Extract the (X, Y) coordinate from the center of the cell holding the provided text.  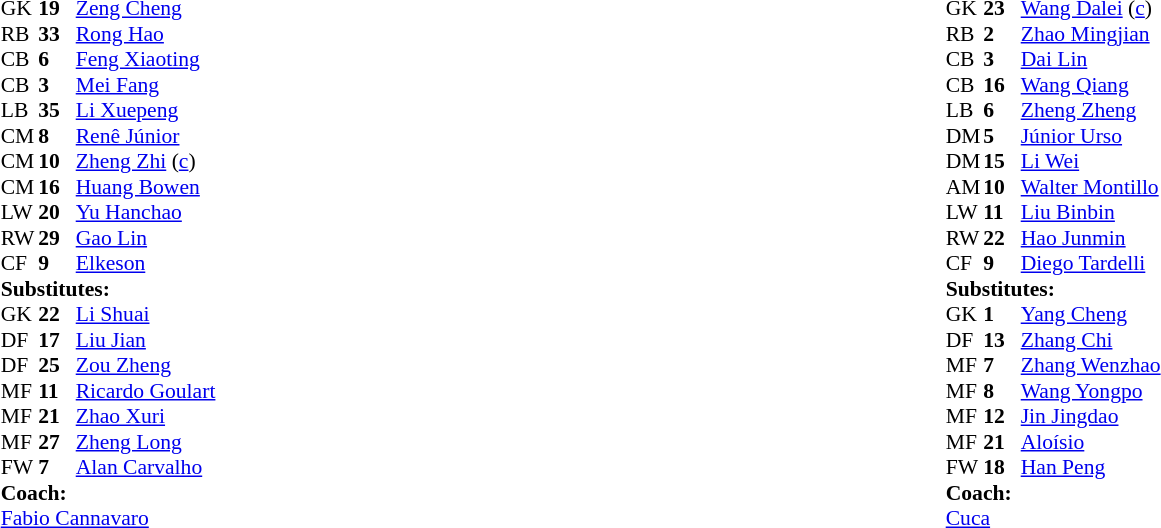
Liu Jian (146, 340)
29 (57, 238)
Li Xuepeng (146, 111)
12 (1002, 417)
Zhao Mingjian (1091, 34)
Jin Jingdao (1091, 417)
Júnior Urso (1091, 136)
Aloísio (1091, 442)
Wang Yongpo (1091, 391)
Dai Lin (1091, 59)
Zou Zheng (146, 365)
Yu Hanchao (146, 213)
Huang Bowen (146, 187)
13 (1002, 340)
25 (57, 365)
Hao Junmin (1091, 238)
Zheng Zhi (c) (146, 161)
Zheng Long (146, 442)
Zhang Chi (1091, 340)
18 (1002, 467)
1 (1002, 315)
33 (57, 34)
Renê Júnior (146, 136)
Li Shuai (146, 315)
2 (1002, 34)
Gao Lin (146, 238)
5 (1002, 136)
27 (57, 442)
17 (57, 340)
Li Wei (1091, 161)
Liu Binbin (1091, 213)
Alan Carvalho (146, 467)
35 (57, 111)
Feng Xiaoting (146, 59)
Zhang Wenzhao (1091, 365)
Zhao Xuri (146, 417)
Diego Tardelli (1091, 263)
Elkeson (146, 263)
Walter Montillo (1091, 187)
Zheng Zheng (1091, 111)
Rong Hao (146, 34)
Ricardo Goulart (146, 391)
20 (57, 213)
Mei Fang (146, 85)
Yang Cheng (1091, 315)
15 (1002, 161)
AM (965, 187)
Wang Qiang (1091, 85)
Han Peng (1091, 467)
